Output the (x, y) coordinate of the center of the cell containing the given text.  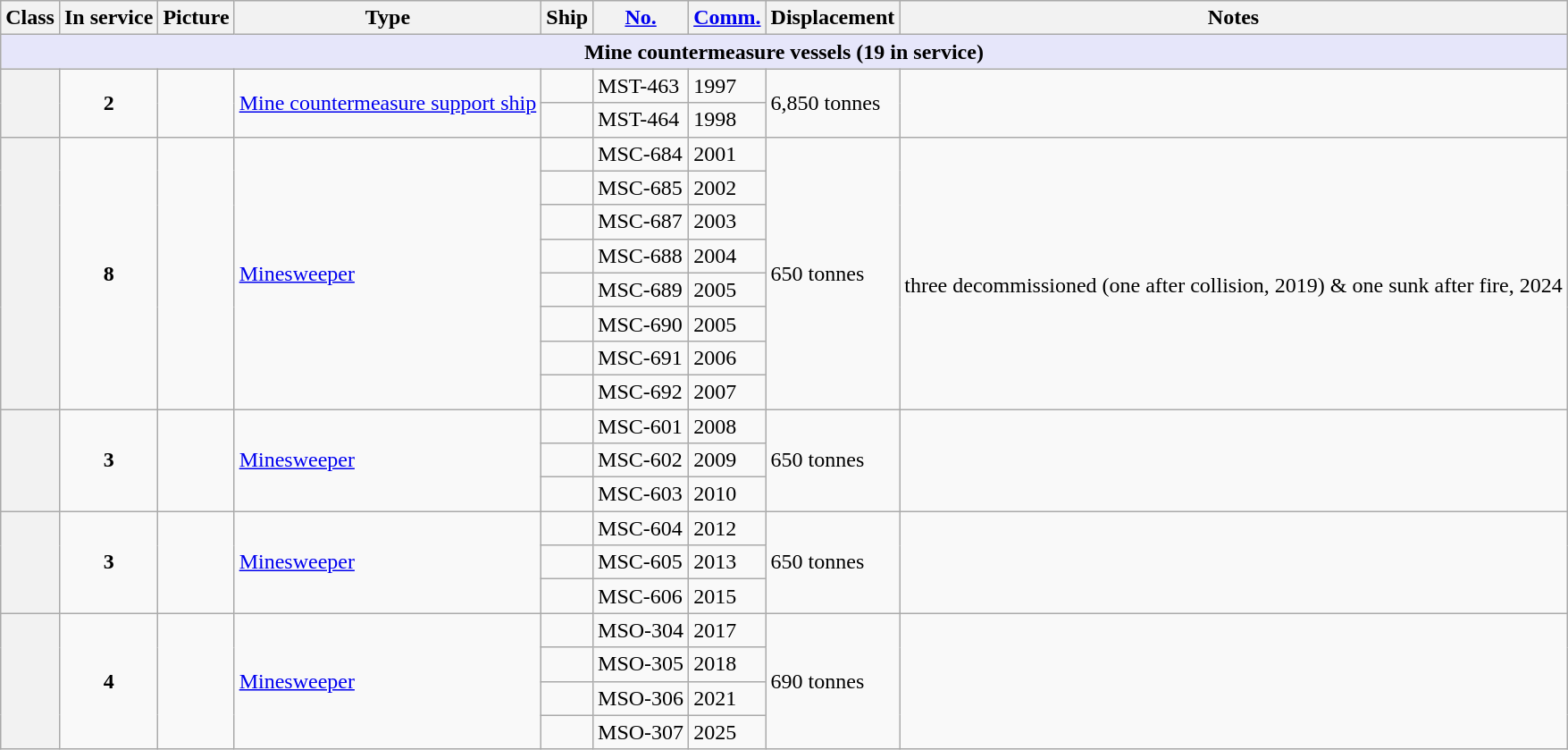
2013 (727, 562)
Comm. (727, 18)
2007 (727, 392)
MSC-691 (641, 358)
MSC-688 (641, 256)
Mine countermeasure support ship (388, 103)
MSC-687 (641, 222)
MST-464 (641, 120)
6,850 tonnes (833, 103)
2021 (727, 698)
MSC-685 (641, 188)
MSC-602 (641, 460)
2008 (727, 426)
2003 (727, 222)
2 (108, 103)
MSC-692 (641, 392)
8 (108, 273)
2010 (727, 494)
MST-463 (641, 86)
In service (108, 18)
Ship (567, 18)
2001 (727, 154)
MSO-307 (641, 732)
MSC-603 (641, 494)
No. (641, 18)
2018 (727, 664)
2015 (727, 596)
Class (30, 18)
MSO-306 (641, 698)
Notes (1234, 18)
MSC-605 (641, 562)
4 (108, 681)
Picture (197, 18)
2006 (727, 358)
Mine countermeasure vessels (19 in service) (784, 52)
1997 (727, 86)
MSC-684 (641, 154)
MSC-604 (641, 528)
2025 (727, 732)
2012 (727, 528)
2017 (727, 630)
MSO-304 (641, 630)
2004 (727, 256)
MSC-601 (641, 426)
2002 (727, 188)
690 tonnes (833, 681)
MSC-606 (641, 596)
three decommissioned (one after collision, 2019) & one sunk after fire, 2024 (1234, 273)
MSC-690 (641, 324)
Type (388, 18)
1998 (727, 120)
Displacement (833, 18)
MSO-305 (641, 664)
2009 (727, 460)
MSC-689 (641, 290)
